Find where the given text appears and provide that cell's center as [X, Y] coordinate. 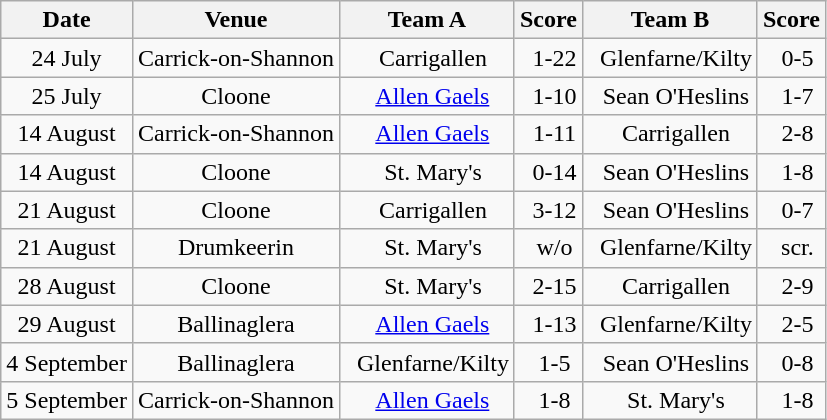
4 September [67, 362]
1-10 [548, 96]
2-9 [791, 286]
scr. [791, 248]
Drumkeerin [236, 248]
1-11 [548, 134]
Venue [236, 20]
0-14 [548, 172]
3-12 [548, 210]
2-8 [791, 134]
Team A [426, 20]
2-5 [791, 324]
Date [67, 20]
1-13 [548, 324]
Team B [670, 20]
0-8 [791, 362]
1-5 [548, 362]
28 August [67, 286]
29 August [67, 324]
5 September [67, 400]
0-5 [791, 58]
1-7 [791, 96]
1-22 [548, 58]
25 July [67, 96]
24 July [67, 58]
0-7 [791, 210]
2-15 [548, 286]
w/o [548, 248]
